Provide the (x, y) coordinate of the cell's center where the given text is located.  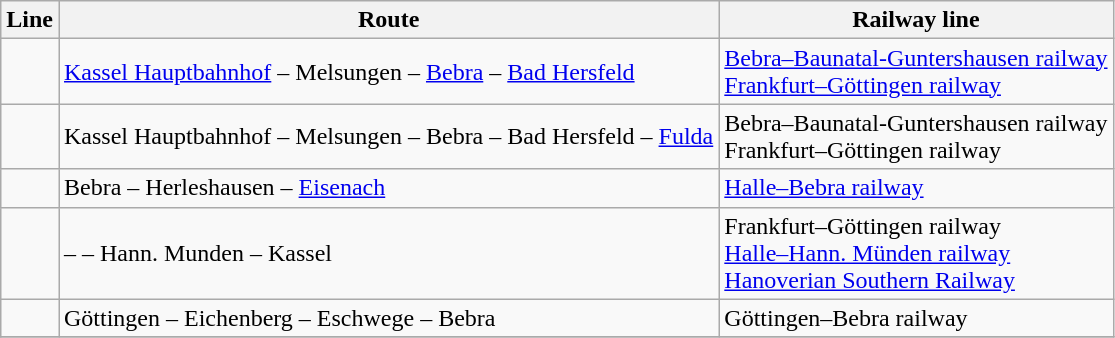
Bebra – Herleshausen – Eisenach (388, 188)
Göttingen – Eichenberg – Eschwege – Bebra (388, 318)
Railway line (916, 20)
Frankfurt–Göttingen railwayHalle–Hann. Münden railwayHanoverian Southern Railway (916, 253)
Line (30, 20)
Kassel Hauptbahnhof – Melsungen – Bebra – Bad Hersfeld (388, 72)
Kassel Hauptbahnhof – Melsungen – Bebra – Bad Hersfeld – Fulda (388, 136)
Halle–Bebra railway (916, 188)
– – Hann. Munden – Kassel (388, 253)
Göttingen–Bebra railway (916, 318)
Route (388, 20)
